For the text-containing cell, return its midpoint in [x, y] coordinate format. 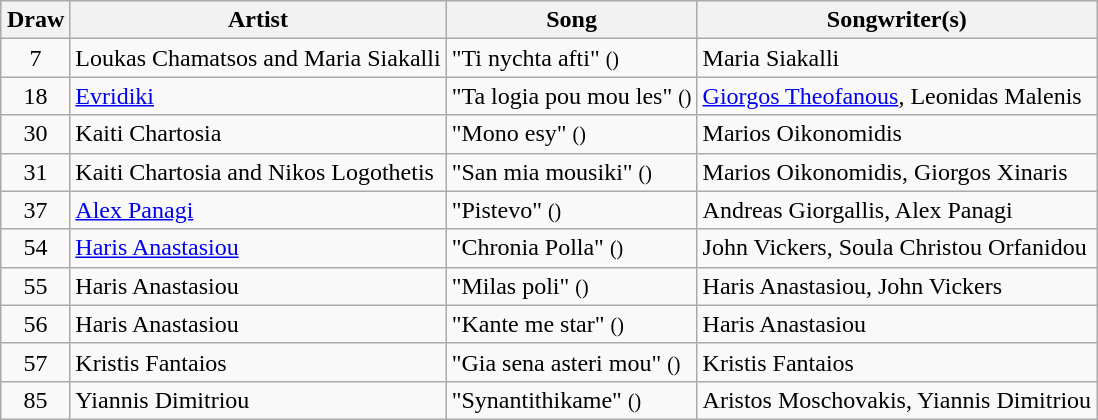
Kaiti Chartosia [258, 134]
Alex Panagi [258, 210]
54 [35, 248]
"Ti nychta afti" () [572, 58]
Draw [35, 20]
John Vickers, Soula Christou Orfanidou [897, 248]
"Kante me star" () [572, 324]
Loukas Chamatsos and Maria Siakalli [258, 58]
"Pistevo" () [572, 210]
55 [35, 286]
"Chronia Polla" () [572, 248]
"Milas poli" () [572, 286]
Song [572, 20]
"Gia sena asteri mou" () [572, 362]
85 [35, 400]
Kaiti Chartosia and Nikos Logothetis [258, 172]
"Mono esy" () [572, 134]
"San mia mousiki" () [572, 172]
Maria Siakalli [897, 58]
Andreas Giorgallis, Alex Panagi [897, 210]
Songwriter(s) [897, 20]
Marios Oikonomidis, Giorgos Xinaris [897, 172]
18 [35, 96]
30 [35, 134]
57 [35, 362]
7 [35, 58]
Marios Oikonomidis [897, 134]
Yiannis Dimitriou [258, 400]
Artist [258, 20]
37 [35, 210]
31 [35, 172]
Haris Anastasiou, John Vickers [897, 286]
"Synantithikame" () [572, 400]
56 [35, 324]
Aristos Moschovakis, Yiannis Dimitriou [897, 400]
Giorgos Theofanous, Leonidas Malenis [897, 96]
Evridiki [258, 96]
"Ta logia pou mou les" () [572, 96]
